Capture the cell that displays the provided text and extract its [x, y] central coordinate. 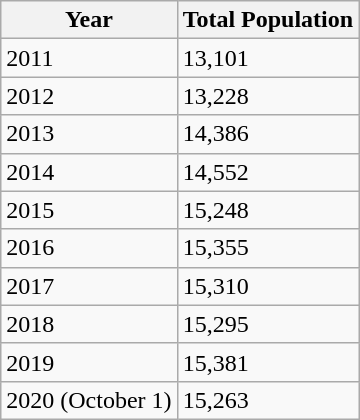
2011 [89, 58]
15,381 [268, 362]
2015 [89, 210]
2016 [89, 248]
14,552 [268, 172]
2013 [89, 134]
2012 [89, 96]
13,101 [268, 58]
2014 [89, 172]
15,263 [268, 400]
13,228 [268, 96]
15,248 [268, 210]
2019 [89, 362]
15,295 [268, 324]
2017 [89, 286]
15,310 [268, 286]
Year [89, 20]
2018 [89, 324]
2020 (October 1) [89, 400]
14,386 [268, 134]
15,355 [268, 248]
Total Population [268, 20]
